Extract the (X, Y) coordinate from the center of the cell holding the provided text.  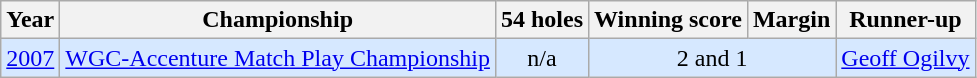
Winning score (668, 20)
Year (30, 20)
Runner-up (906, 20)
2 and 1 (712, 58)
2007 (30, 58)
Championship (278, 20)
54 holes (542, 20)
Margin (791, 20)
Geoff Ogilvy (906, 58)
n/a (542, 58)
WGC-Accenture Match Play Championship (278, 58)
